Scan for the cell matching the given text and deliver its [x, y] coordinate at center. 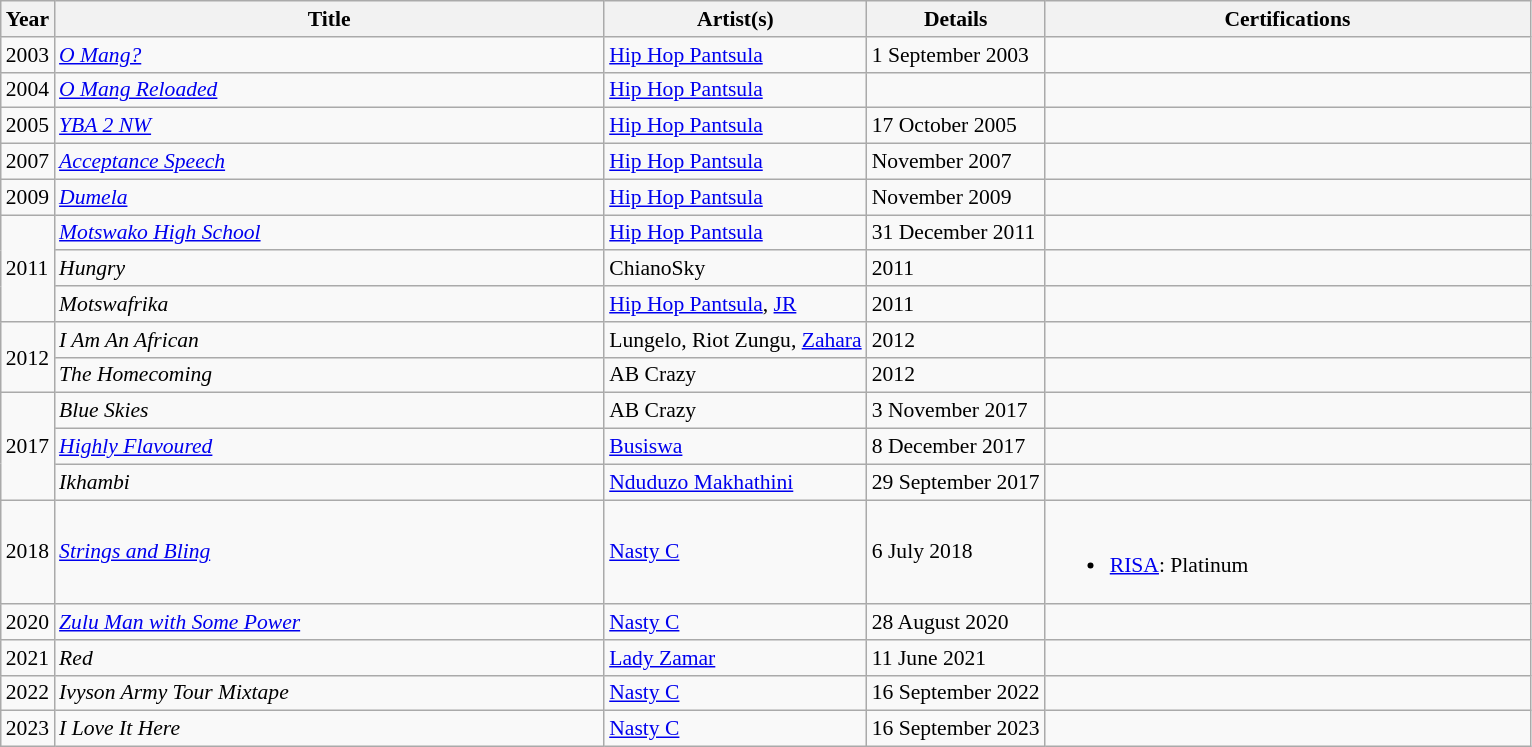
Lady Zamar [736, 658]
Red [329, 658]
The Homecoming [329, 375]
Motswafrika [329, 304]
28 August 2020 [956, 622]
Zulu Man with Some Power [329, 622]
Artist(s) [736, 19]
2023 [28, 729]
2018 [28, 552]
2022 [28, 693]
Dumela [329, 197]
Year [28, 19]
2017 [28, 446]
I Am An African [329, 340]
1 September 2003 [956, 55]
16 September 2023 [956, 729]
ChianoSky [736, 269]
Hip Hop Pantsula, JR [736, 304]
Ivyson Army Tour Mixtape [329, 693]
8 December 2017 [956, 447]
Details [956, 19]
O Mang Reloaded [329, 90]
2003 [28, 55]
I Love It Here [329, 729]
Ikhambi [329, 482]
Blue Skies [329, 411]
November 2009 [956, 197]
11 June 2021 [956, 658]
16 September 2022 [956, 693]
3 November 2017 [956, 411]
November 2007 [956, 162]
Acceptance Speech [329, 162]
Nduduzo Makhathini [736, 482]
6 July 2018 [956, 552]
2007 [28, 162]
2021 [28, 658]
2005 [28, 126]
2004 [28, 90]
Title [329, 19]
Hungry [329, 269]
Strings and Bling [329, 552]
17 October 2005 [956, 126]
29 September 2017 [956, 482]
31 December 2011 [956, 233]
2009 [28, 197]
Motswako High School [329, 233]
Busiswa [736, 447]
RISA: Platinum [1288, 552]
Certifications [1288, 19]
2020 [28, 622]
Highly Flavoured [329, 447]
YBA 2 NW [329, 126]
Lungelo, Riot Zungu, Zahara [736, 340]
O Mang? [329, 55]
